From the cell containing the given text, extract its center point as [X, Y] coordinate. 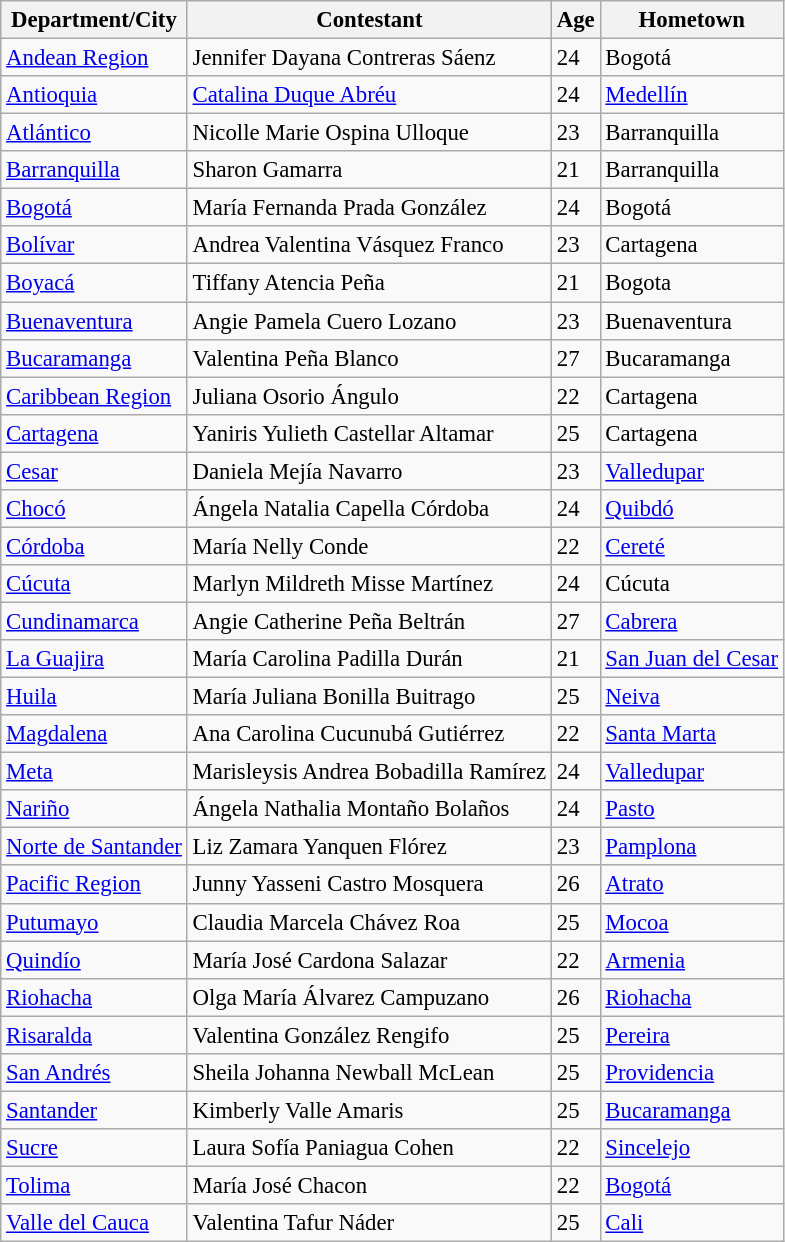
Bolívar [94, 245]
Santander [94, 1110]
San Juan del Cesar [692, 659]
Chocó [94, 509]
Angie Catherine Peña Beltrán [369, 621]
Atrato [692, 885]
Laura Sofía Paniagua Cohen [369, 1148]
San Andrés [94, 1073]
Valle del Cauca [94, 1223]
Armenia [692, 960]
Caribbean Region [94, 396]
Pamplona [692, 847]
Andrea Valentina Vásquez Franco [369, 245]
María Fernanda Prada González [369, 208]
Catalina Duque Abréu [369, 95]
Marlyn Mildreth Misse Martínez [369, 584]
Quindío [94, 960]
La Guajira [94, 659]
Liz Zamara Yanquen Flórez [369, 847]
Córdoba [94, 546]
Sheila Johanna Newball McLean [369, 1073]
Neiva [692, 697]
Putumayo [94, 922]
María José Cardona Salazar [369, 960]
Quibdó [692, 509]
Ángela Nathalia Montaño Bolaños [369, 809]
Huila [94, 697]
Age [576, 20]
Daniela Mejía Navarro [369, 471]
Cereté [692, 546]
Jennifer Dayana Contreras Sáenz [369, 58]
Valentina Peña Blanco [369, 358]
Andean Region [94, 58]
Norte de Santander [94, 847]
Nariño [94, 809]
Junny Yasseni Castro Mosquera [369, 885]
Cundinamarca [94, 621]
Sincelejo [692, 1148]
Department/City [94, 20]
Contestant [369, 20]
Mocoa [692, 922]
Pacific Region [94, 885]
Bogota [692, 283]
Ana Carolina Cucunubá Gutiérrez [369, 734]
Valentina González Rengifo [369, 1035]
Kimberly Valle Amaris [369, 1110]
Hometown [692, 20]
Cesar [94, 471]
Medellín [692, 95]
Tiffany Atencia Peña [369, 283]
María Nelly Conde [369, 546]
Pasto [692, 809]
Sucre [94, 1148]
Risaralda [94, 1035]
Valentina Tafur Náder [369, 1223]
María Carolina Padilla Durán [369, 659]
Marisleysis Andrea Bobadilla Ramírez [369, 772]
Providencia [692, 1073]
Tolima [94, 1185]
Sharon Gamarra [369, 170]
Yaniris Yulieth Castellar Altamar [369, 433]
Ángela Natalia Capella Córdoba [369, 509]
Antioquia [94, 95]
Nicolle Marie Ospina Ulloque [369, 133]
Magdalena [94, 734]
Meta [94, 772]
Cabrera [692, 621]
María José Chacon [369, 1185]
Santa Marta [692, 734]
Boyacá [94, 283]
Atlántico [94, 133]
Olga María Álvarez Campuzano [369, 997]
Pereira [692, 1035]
Claudia Marcela Chávez Roa [369, 922]
Cali [692, 1223]
Juliana Osorio Ángulo [369, 396]
Angie Pamela Cuero Lozano [369, 321]
María Juliana Bonilla Buitrago [369, 697]
